Detect which cell encompasses the target text, then output its [x, y] center coordinate. 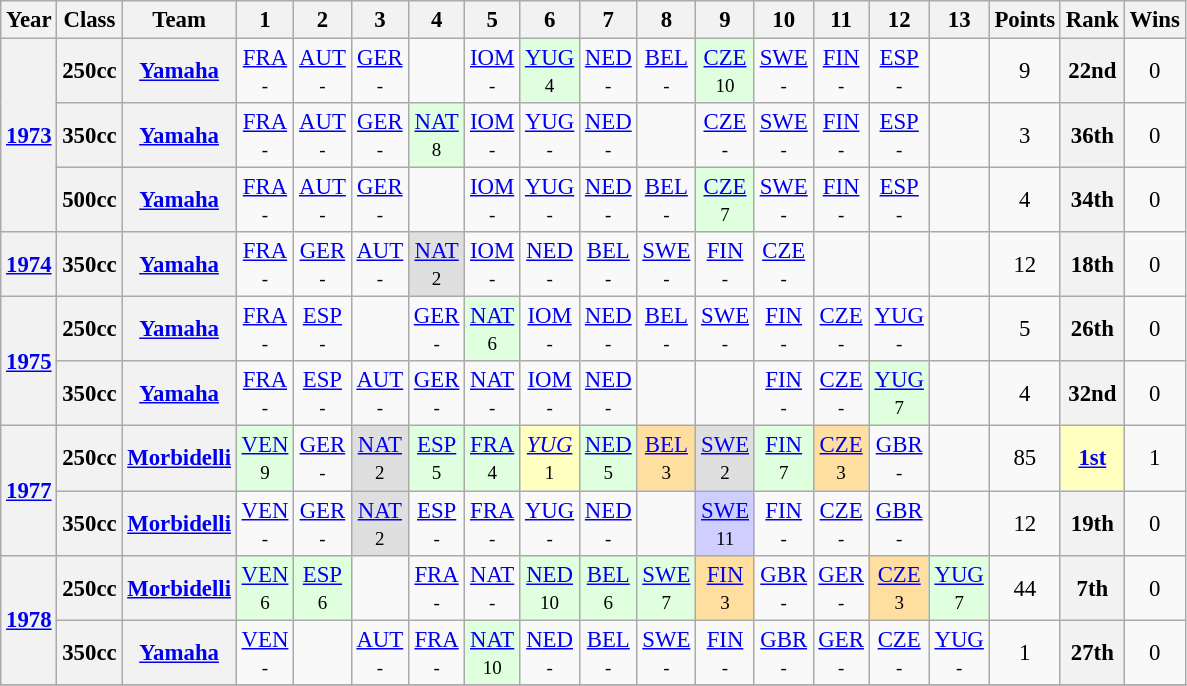
1975 [29, 362]
85 [1024, 458]
2 [322, 20]
1978 [29, 620]
FIN7 [784, 458]
NED10 [550, 588]
1977 [29, 490]
1973 [29, 136]
44 [1024, 588]
Points [1024, 20]
500cc [90, 200]
NED5 [608, 458]
1974 [29, 264]
CZE7 [726, 200]
BEL3 [666, 458]
FRA4 [492, 458]
27th [1092, 652]
1st [1092, 458]
Rank [1092, 20]
18th [1092, 264]
VEN6 [264, 588]
BEL6 [608, 588]
CZE10 [726, 72]
SWE2 [726, 458]
10 [784, 20]
SWE7 [666, 588]
7 [608, 20]
22nd [1092, 72]
VEN9 [264, 458]
NAT6 [492, 330]
Year [29, 20]
6 [550, 20]
7th [1092, 588]
NAT10 [492, 652]
SWE11 [726, 524]
YUG1 [550, 458]
Wins [1154, 20]
Class [90, 20]
Team [179, 20]
13 [959, 20]
YUG4 [550, 72]
26th [1092, 330]
32nd [1092, 394]
11 [841, 20]
36th [1092, 136]
FIN3 [726, 588]
ESP6 [322, 588]
34th [1092, 200]
8 [666, 20]
ESP5 [437, 458]
NAT8 [437, 136]
19th [1092, 524]
